From the cell containing the given text, extract its center point as [x, y] coordinate. 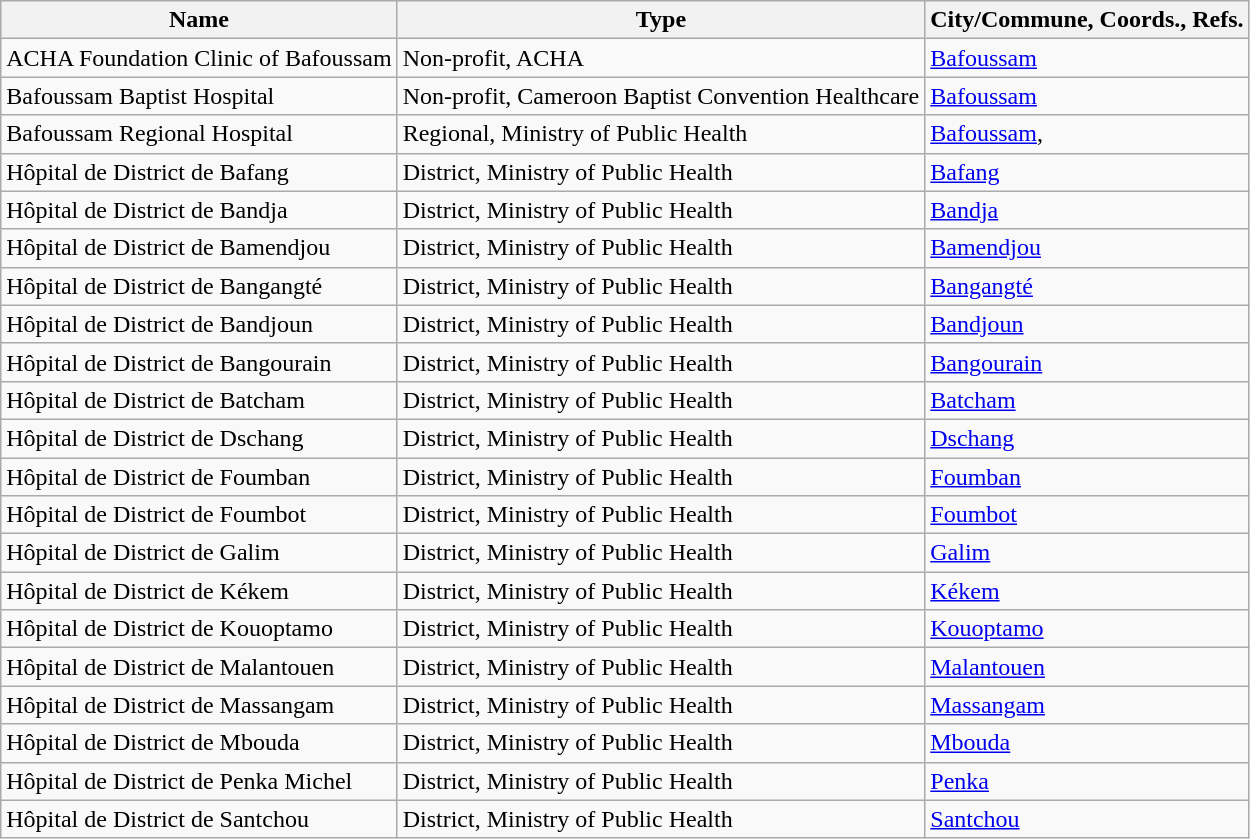
Foumban [1087, 477]
ACHA Foundation Clinic of Bafoussam [199, 58]
Name [199, 20]
Hôpital de District de Bangourain [199, 362]
Batcham [1087, 400]
Hôpital de District de Bangangté [199, 286]
Hôpital de District de Foumban [199, 477]
Hôpital de District de Penka Michel [199, 781]
Santchou [1087, 819]
Massangam [1087, 705]
Dschang [1087, 438]
Hôpital de District de Mbouda [199, 743]
Hôpital de District de Dschang [199, 438]
Bamendjou [1087, 248]
Bangangté [1087, 286]
Bafoussam Regional Hospital [199, 134]
Galim [1087, 553]
Regional, Ministry of Public Health [661, 134]
City/Commune, Coords., Refs. [1087, 20]
Hôpital de District de Bandjoun [199, 324]
Hôpital de District de Kékem [199, 591]
Hôpital de District de Massangam [199, 705]
Hôpital de District de Bandja [199, 210]
Bangourain [1087, 362]
Foumbot [1087, 515]
Hôpital de District de Foumbot [199, 515]
Penka [1087, 781]
Bafoussam, [1087, 134]
Non-profit, Cameroon Baptist Convention Healthcare [661, 96]
Hôpital de District de Kouoptamo [199, 629]
Hôpital de District de Bamendjou [199, 248]
Hôpital de District de Galim [199, 553]
Hôpital de District de Santchou [199, 819]
Bafoussam Baptist Hospital [199, 96]
Type [661, 20]
Bandja [1087, 210]
Hôpital de District de Malantouen [199, 667]
Hôpital de District de Bafang [199, 172]
Kékem [1087, 591]
Non-profit, ACHA [661, 58]
Bafang [1087, 172]
Mbouda [1087, 743]
Hôpital de District de Batcham [199, 400]
Kouoptamo [1087, 629]
Bandjoun [1087, 324]
Malantouen [1087, 667]
